For the text-containing cell, return its midpoint in [x, y] coordinate format. 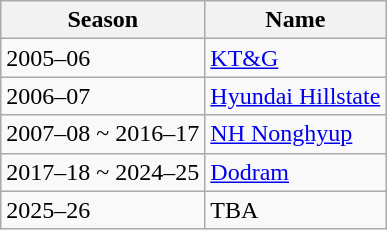
2025–26 [103, 210]
KT&G [296, 58]
2005–06 [103, 58]
Hyundai Hillstate [296, 96]
NH Nonghyup [296, 134]
TBA [296, 210]
Dodram [296, 172]
2017–18 ~ 2024–25 [103, 172]
2007–08 ~ 2016–17 [103, 134]
2006–07 [103, 96]
Name [296, 20]
Season [103, 20]
